Extract the [x, y] coordinate from the center of the cell holding the provided text.  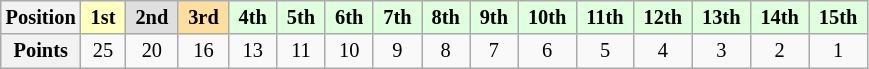
8 [446, 51]
7 [494, 51]
5th [301, 17]
15th [838, 17]
7th [397, 17]
9th [494, 17]
1 [838, 51]
2nd [152, 17]
1st [104, 17]
11 [301, 51]
6th [349, 17]
3rd [203, 17]
13th [721, 17]
Points [41, 51]
4th [253, 17]
10 [349, 51]
2 [779, 51]
10th [547, 17]
9 [397, 51]
6 [547, 51]
4 [663, 51]
16 [203, 51]
3 [721, 51]
20 [152, 51]
12th [663, 17]
14th [779, 17]
11th [604, 17]
5 [604, 51]
13 [253, 51]
8th [446, 17]
Position [41, 17]
25 [104, 51]
